Scan for the cell matching the given text and deliver its [x, y] coordinate at center. 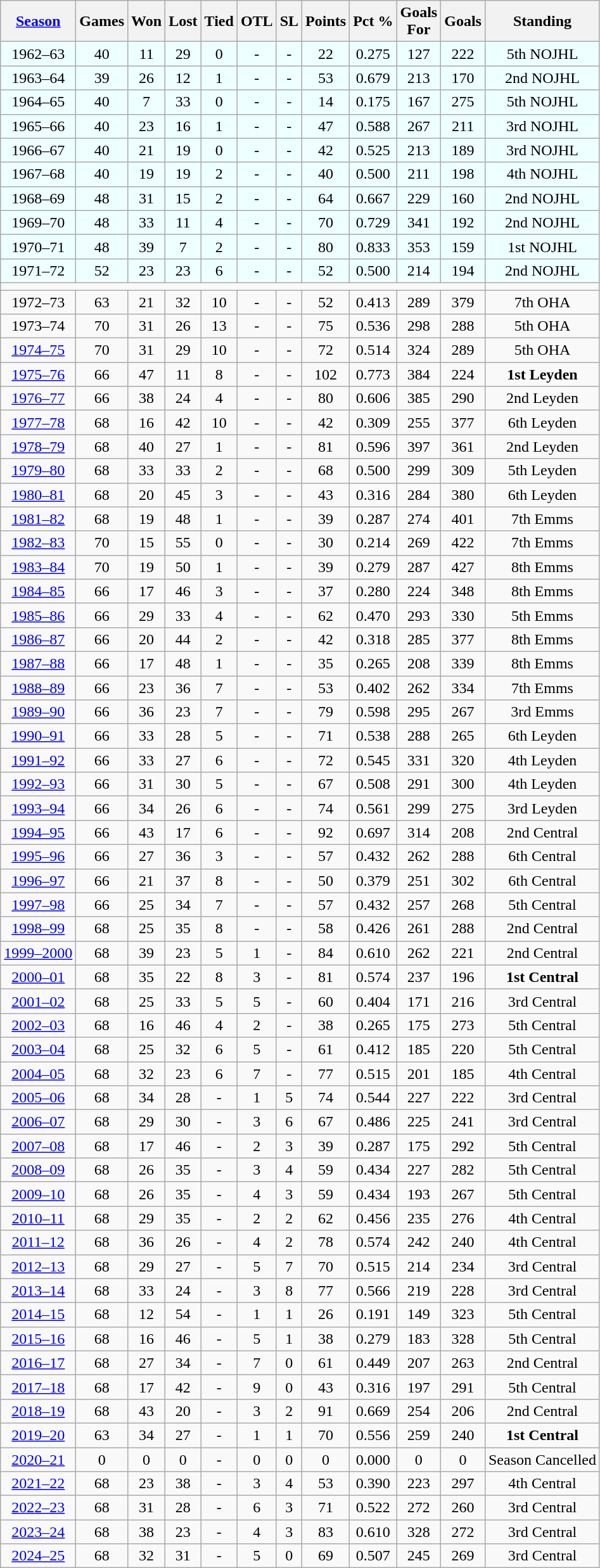
268 [463, 905]
78 [326, 1242]
0.773 [373, 374]
265 [463, 736]
14 [326, 102]
0.402 [373, 687]
2016–17 [38, 1363]
1983–84 [38, 567]
1986–87 [38, 639]
7th OHA [542, 302]
GoalsFor [419, 22]
297 [463, 1484]
422 [463, 543]
0.275 [373, 54]
127 [419, 54]
9 [257, 1387]
1982–83 [38, 543]
2014–15 [38, 1315]
0.561 [373, 808]
2004–05 [38, 1074]
91 [326, 1411]
2020–21 [38, 1459]
380 [463, 495]
259 [419, 1435]
1978–79 [38, 447]
1976–77 [38, 398]
189 [463, 150]
0.545 [373, 760]
1993–94 [38, 808]
1984–85 [38, 591]
0.536 [373, 326]
2005–06 [38, 1098]
0.566 [373, 1291]
220 [463, 1049]
160 [463, 198]
197 [419, 1387]
201 [419, 1074]
1977–78 [38, 423]
183 [419, 1339]
1973–74 [38, 326]
0.729 [373, 222]
1972–73 [38, 302]
300 [463, 784]
1970–71 [38, 246]
0.404 [373, 1001]
0.522 [373, 1508]
274 [419, 519]
1968–69 [38, 198]
0.833 [373, 246]
Points [326, 22]
260 [463, 1508]
170 [463, 78]
149 [419, 1315]
0.596 [373, 447]
1989–90 [38, 712]
2012–13 [38, 1266]
1963–64 [38, 78]
0.679 [373, 78]
Won [147, 22]
1969–70 [38, 222]
Games [102, 22]
1995–96 [38, 857]
0.507 [373, 1556]
0.000 [373, 1459]
159 [463, 246]
348 [463, 591]
216 [463, 1001]
2011–12 [38, 1242]
323 [463, 1315]
Season [38, 22]
1964–65 [38, 102]
287 [419, 567]
2019–20 [38, 1435]
55 [183, 543]
Pct % [373, 22]
235 [419, 1218]
92 [326, 832]
1996–97 [38, 881]
0.598 [373, 712]
196 [463, 977]
1966–67 [38, 150]
401 [463, 519]
1991–92 [38, 760]
Lost [183, 22]
237 [419, 977]
2006–07 [38, 1122]
1962–63 [38, 54]
75 [326, 326]
2015–16 [38, 1339]
254 [419, 1411]
0.413 [373, 302]
0.318 [373, 639]
1981–82 [38, 519]
102 [326, 374]
397 [419, 447]
45 [183, 495]
1980–81 [38, 495]
83 [326, 1532]
0.544 [373, 1098]
1st Leyden [542, 374]
1975–76 [38, 374]
Goals [463, 22]
OTL [257, 22]
0.426 [373, 929]
2023–24 [38, 1532]
192 [463, 222]
44 [183, 639]
295 [419, 712]
223 [419, 1484]
0.508 [373, 784]
284 [419, 495]
330 [463, 615]
255 [419, 423]
0.697 [373, 832]
221 [463, 953]
0.379 [373, 881]
1992–93 [38, 784]
0.556 [373, 1435]
0.390 [373, 1484]
361 [463, 447]
341 [419, 222]
257 [419, 905]
0.588 [373, 126]
229 [419, 198]
0.412 [373, 1049]
2010–11 [38, 1218]
324 [419, 350]
5th Emms [542, 615]
1979–80 [38, 471]
219 [419, 1291]
Season Cancelled [542, 1459]
2022–23 [38, 1508]
194 [463, 271]
1998–99 [38, 929]
13 [219, 326]
427 [463, 567]
298 [419, 326]
1965–66 [38, 126]
0.669 [373, 1411]
0.538 [373, 736]
261 [419, 929]
276 [463, 1218]
2018–19 [38, 1411]
5th Leyden [542, 471]
1990–91 [38, 736]
282 [463, 1170]
339 [463, 663]
1987–88 [38, 663]
309 [463, 471]
207 [419, 1363]
1994–95 [38, 832]
273 [463, 1025]
263 [463, 1363]
241 [463, 1122]
79 [326, 712]
0.214 [373, 543]
0.514 [373, 350]
0.470 [373, 615]
292 [463, 1146]
334 [463, 687]
167 [419, 102]
0.191 [373, 1315]
84 [326, 953]
1st NOJHL [542, 246]
54 [183, 1315]
234 [463, 1266]
0.606 [373, 398]
3rd Leyden [542, 808]
3rd Emms [542, 712]
331 [419, 760]
0.667 [373, 198]
251 [419, 881]
302 [463, 881]
242 [419, 1242]
206 [463, 1411]
0.175 [373, 102]
Standing [542, 22]
1988–89 [38, 687]
290 [463, 398]
69 [326, 1556]
0.486 [373, 1122]
SL [289, 22]
1997–98 [38, 905]
2013–14 [38, 1291]
1974–75 [38, 350]
353 [419, 246]
293 [419, 615]
2009–10 [38, 1194]
228 [463, 1291]
64 [326, 198]
2001–02 [38, 1001]
193 [419, 1194]
0.525 [373, 150]
2024–25 [38, 1556]
2007–08 [38, 1146]
0.309 [373, 423]
0.456 [373, 1218]
385 [419, 398]
379 [463, 302]
225 [419, 1122]
1967–68 [38, 174]
60 [326, 1001]
0.449 [373, 1363]
285 [419, 639]
4th NOJHL [542, 174]
1985–86 [38, 615]
2002–03 [38, 1025]
2021–22 [38, 1484]
Tied [219, 22]
2008–09 [38, 1170]
1971–72 [38, 271]
198 [463, 174]
314 [419, 832]
384 [419, 374]
171 [419, 1001]
2017–18 [38, 1387]
2000–01 [38, 977]
1999–2000 [38, 953]
58 [326, 929]
320 [463, 760]
2003–04 [38, 1049]
0.280 [373, 591]
245 [419, 1556]
